Determine the (X, Y) coordinate at the center of the cell enclosing the given text.  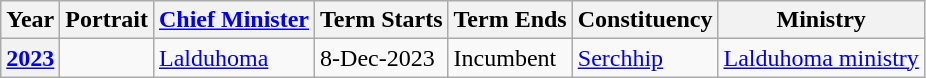
Lalduhoma ministry (821, 58)
Constituency (645, 20)
Term Starts (382, 20)
2023 (30, 58)
Serchhip (645, 58)
Incumbent (510, 58)
Year (30, 20)
Portrait (107, 20)
Lalduhoma (234, 58)
8-Dec-2023 (382, 58)
Ministry (821, 20)
Chief Minister (234, 20)
Term Ends (510, 20)
